Return the (x, y) coordinate for the center point of the cell that contains the specified text.  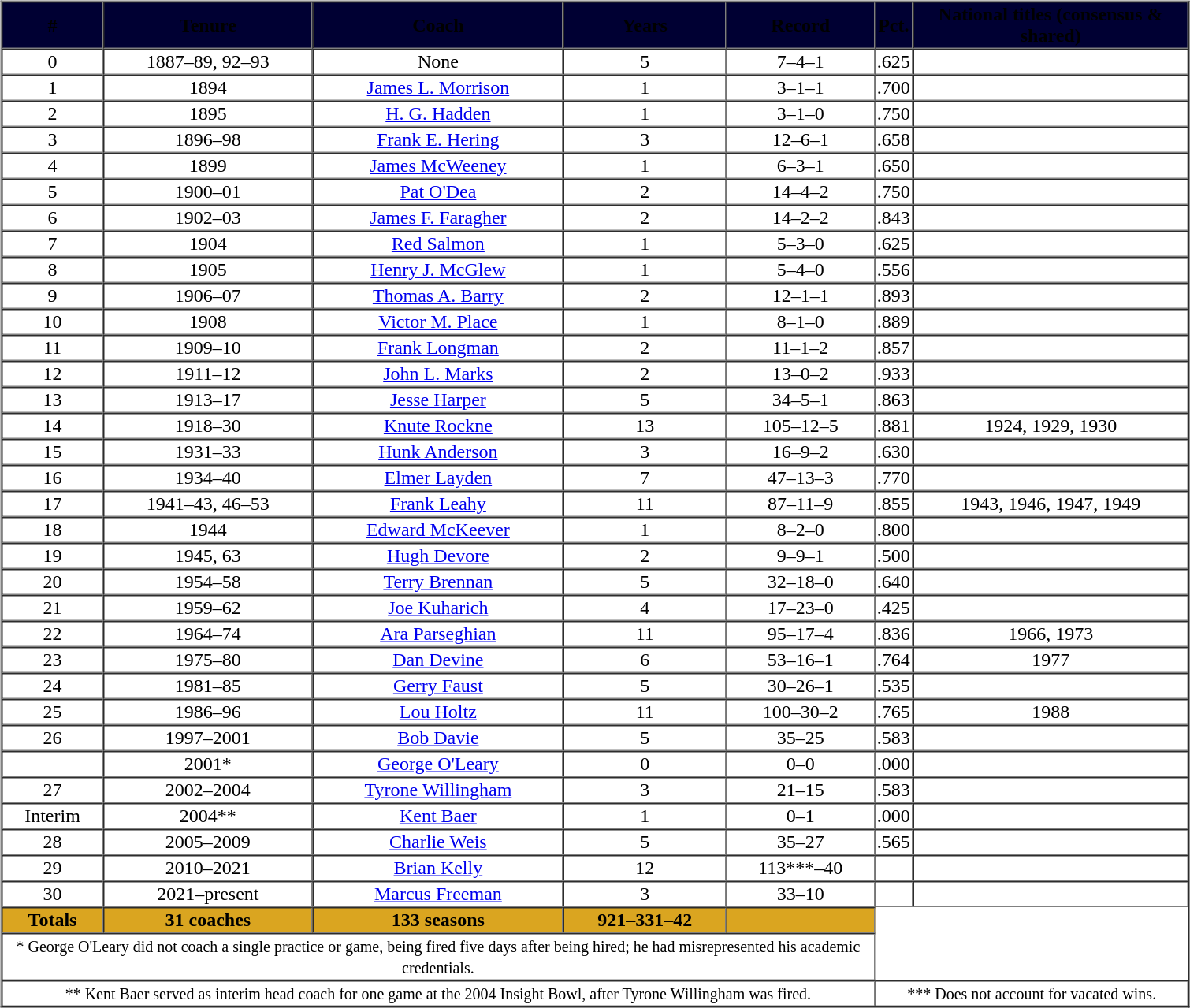
Pat O'Dea (438, 192)
Coach (438, 25)
1909–10 (208, 348)
34–5–1 (801, 400)
.836 (894, 634)
.658 (894, 140)
.933 (894, 374)
.857 (894, 348)
Frank Leahy (438, 504)
2021–present (208, 894)
Interim (52, 816)
87–11–9 (801, 504)
1896–98 (208, 140)
Hugh Devore (438, 556)
* George O'Leary did not coach a single practice or game, being fired five days after being hired; he had misrepresented his academic credentials. (438, 957)
26 (52, 738)
1964–74 (208, 634)
11–1–2 (801, 348)
.630 (894, 452)
1931–33 (208, 452)
.843 (894, 218)
8–2–0 (801, 530)
95–17–4 (801, 634)
133 seasons (438, 921)
Brian Kelly (438, 869)
19 (52, 556)
6–3–1 (801, 166)
1900–01 (208, 192)
Lou Holtz (438, 712)
28 (52, 842)
Charlie Weis (438, 842)
17 (52, 504)
113***–40 (801, 869)
0–1 (801, 816)
1894 (208, 88)
.889 (894, 322)
Tenure (208, 25)
2004** (208, 816)
Marcus Freeman (438, 894)
.535 (894, 686)
15 (52, 452)
1975–80 (208, 660)
.893 (894, 296)
1924, 1929, 1930 (1051, 426)
35–25 (801, 738)
18 (52, 530)
# (52, 25)
21–15 (801, 790)
1918–30 (208, 426)
.855 (894, 504)
2002–2004 (208, 790)
.565 (894, 842)
2010–2021 (208, 869)
1899 (208, 166)
Joe Kuharich (438, 608)
53–16–1 (801, 660)
35–27 (801, 842)
.640 (894, 582)
Victor M. Place (438, 322)
23 (52, 660)
1988 (1051, 712)
0–0 (801, 764)
1981–85 (208, 686)
.556 (894, 270)
14–4–2 (801, 192)
7–4–1 (801, 61)
Red Salmon (438, 244)
.764 (894, 660)
1906–07 (208, 296)
5–3–0 (801, 244)
27 (52, 790)
16 (52, 478)
31 coaches (208, 921)
Terry Brennan (438, 582)
Edward McKeever (438, 530)
Dan Devine (438, 660)
2005–2009 (208, 842)
1941–43, 46–53 (208, 504)
1945, 63 (208, 556)
10 (52, 322)
John L. Marks (438, 374)
Tyrone Willingham (438, 790)
James McWeeney (438, 166)
Pct. (894, 25)
George O'Leary (438, 764)
None (438, 61)
Frank E. Hering (438, 140)
5–4–0 (801, 270)
3–1–1 (801, 88)
Knute Rockne (438, 426)
12–1–1 (801, 296)
3–1–0 (801, 113)
1954–58 (208, 582)
21 (52, 608)
13–0–2 (801, 374)
National titles (consensus & shared) (1051, 25)
8 (52, 270)
17–23–0 (801, 608)
9 (52, 296)
Gerry Faust (438, 686)
.881 (894, 426)
Years (645, 25)
8–1–0 (801, 322)
1943, 1946, 1947, 1949 (1051, 504)
14 (52, 426)
Bob Davie (438, 738)
1966, 1973 (1051, 634)
105–12–5 (801, 426)
** Kent Baer served as interim head coach for one game at the 2004 Insight Bowl, after Tyrone Willingham was fired. (438, 993)
29 (52, 869)
25 (52, 712)
14–2–2 (801, 218)
James L. Morrison (438, 88)
Hunk Anderson (438, 452)
1934–40 (208, 478)
Totals (52, 921)
.700 (894, 88)
20 (52, 582)
*** Does not account for vacated wins. (1032, 993)
1905 (208, 270)
James F. Faragher (438, 218)
1977 (1051, 660)
9–9–1 (801, 556)
Ara Parseghian (438, 634)
Jesse Harper (438, 400)
33–10 (801, 894)
1913–17 (208, 400)
Thomas A. Barry (438, 296)
32–18–0 (801, 582)
24 (52, 686)
100–30–2 (801, 712)
12–6–1 (801, 140)
1959–62 (208, 608)
H. G. Hadden (438, 113)
1911–12 (208, 374)
22 (52, 634)
.500 (894, 556)
47–13–3 (801, 478)
Henry J. McGlew (438, 270)
1908 (208, 322)
1887–89, 92–93 (208, 61)
1904 (208, 244)
921–331–42 (645, 921)
1895 (208, 113)
Kent Baer (438, 816)
.863 (894, 400)
Elmer Layden (438, 478)
Frank Longman (438, 348)
16–9–2 (801, 452)
.770 (894, 478)
1944 (208, 530)
.765 (894, 712)
30 (52, 894)
Record (801, 25)
2001* (208, 764)
.650 (894, 166)
.425 (894, 608)
.800 (894, 530)
30–26–1 (801, 686)
1997–2001 (208, 738)
1986–96 (208, 712)
1902–03 (208, 218)
